Provide the [X, Y] coordinate of the cell's center where the given text is located.  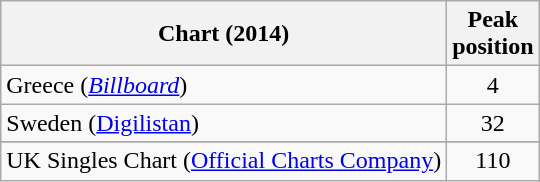
Peakposition [493, 34]
32 [493, 123]
UK Singles Chart (Official Charts Company) [224, 161]
110 [493, 161]
Greece (Billboard) [224, 85]
4 [493, 85]
Chart (2014) [224, 34]
Sweden (Digilistan) [224, 123]
